Detect which cell encompasses the target text, then output its [X, Y] center coordinate. 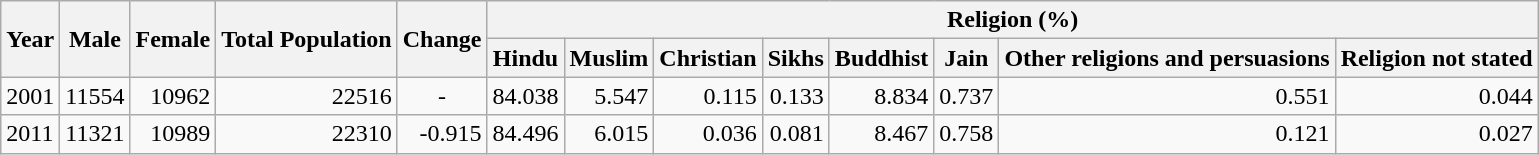
5.547 [609, 96]
6.015 [609, 134]
84.496 [526, 134]
0.044 [1436, 96]
-0.915 [442, 134]
11554 [95, 96]
Buddhist [881, 58]
10989 [173, 134]
Total Population [307, 39]
0.115 [708, 96]
Year [30, 39]
0.758 [966, 134]
Christian [708, 58]
Hindu [526, 58]
84.038 [526, 96]
0.027 [1436, 134]
0.551 [1167, 96]
22516 [307, 96]
Change [442, 39]
Religion not stated [1436, 58]
0.036 [708, 134]
Sikhs [796, 58]
11321 [95, 134]
Jain [966, 58]
2001 [30, 96]
8.467 [881, 134]
0.133 [796, 96]
22310 [307, 134]
- [442, 96]
10962 [173, 96]
2011 [30, 134]
Female [173, 39]
Religion (%) [1012, 20]
Muslim [609, 58]
0.737 [966, 96]
Male [95, 39]
0.121 [1167, 134]
Other religions and persuasions [1167, 58]
8.834 [881, 96]
0.081 [796, 134]
